Return the [x, y] coordinate for the center point of the cell that contains the specified text.  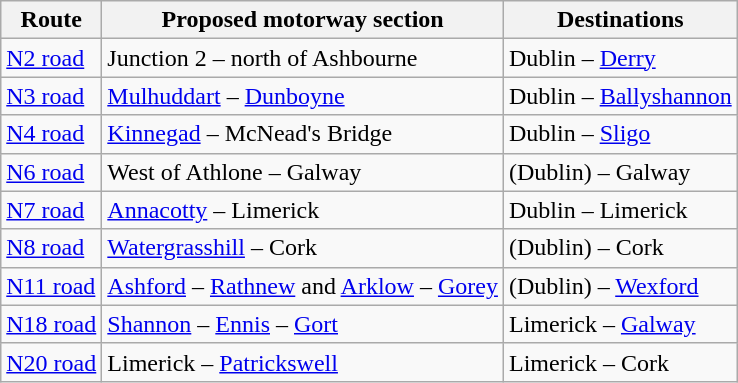
Route [52, 20]
Kinnegad – McNead's Bridge [303, 134]
Shannon – Ennis – Gort [303, 324]
N4 road [52, 134]
Annacotty – Limerick [303, 210]
West of Athlone – Galway [303, 172]
N3 road [52, 96]
(Dublin) – Galway [620, 172]
N8 road [52, 248]
Ashford – Rathnew and Arklow – Gorey [303, 286]
Mulhuddart – Dunboyne [303, 96]
Destinations [620, 20]
Dublin – Limerick [620, 210]
N11 road [52, 286]
N2 road [52, 58]
N7 road [52, 210]
Limerick – Galway [620, 324]
Junction 2 – north of Ashbourne [303, 58]
Proposed motorway section [303, 20]
N6 road [52, 172]
Dublin – Ballyshannon [620, 96]
Limerick – Patrickswell [303, 362]
(Dublin) – Cork [620, 248]
Limerick – Cork [620, 362]
Watergrasshill – Cork [303, 248]
N20 road [52, 362]
(Dublin) – Wexford [620, 286]
Dublin – Derry [620, 58]
N18 road [52, 324]
Dublin – Sligo [620, 134]
